Find where the given text appears and provide that cell's center as (X, Y) coordinate. 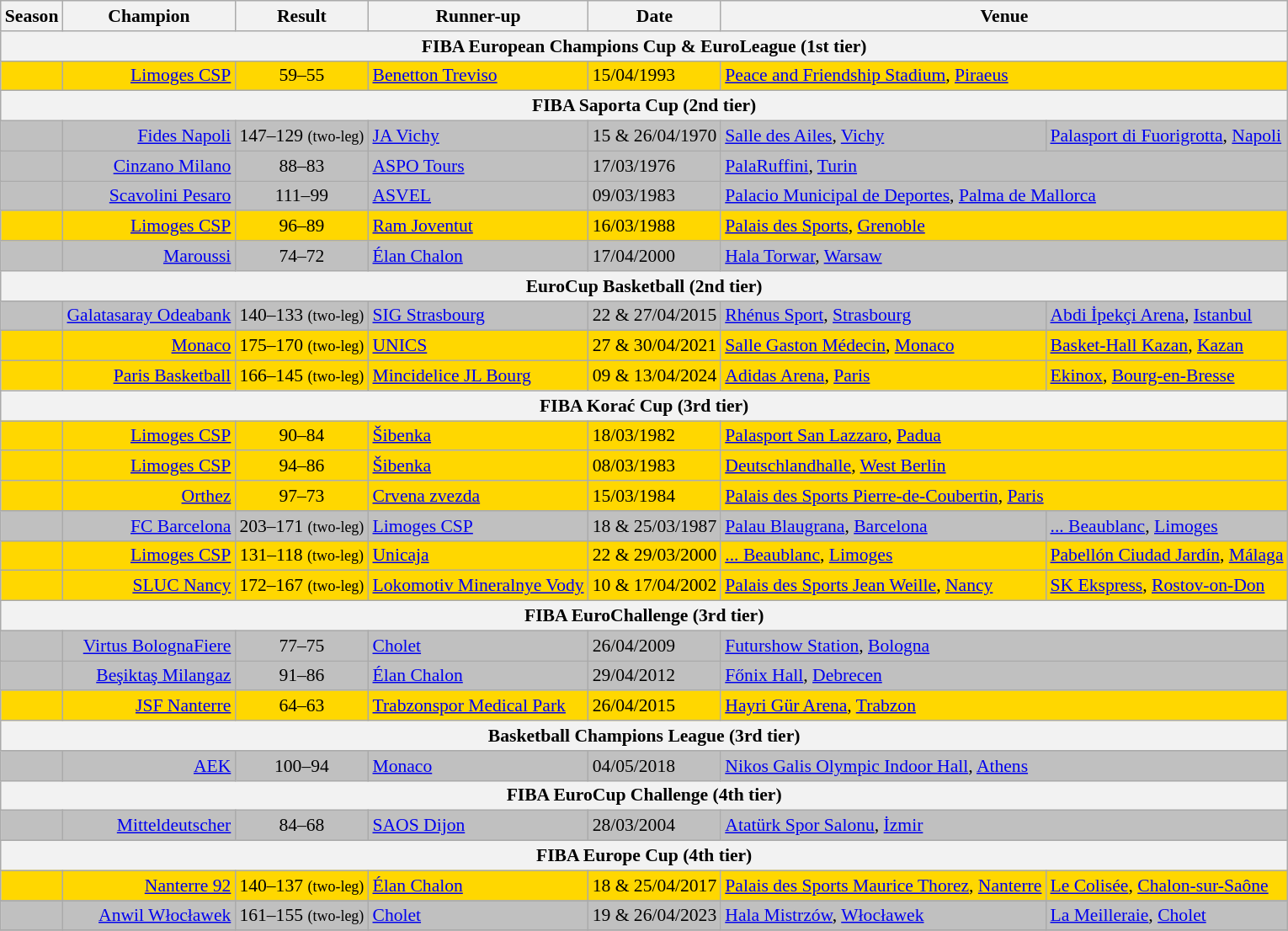
Season (32, 16)
Champion (148, 16)
ASPO Tours (478, 166)
FC Barcelona (148, 526)
Hayri Gür Arena, Trabzon (1003, 706)
Basket-Hall Kazan, Kazan (1167, 346)
UNICS (478, 346)
Palais des Sports Jean Weille, Nancy (883, 586)
Le Colisée, Chalon-sur-Saône (1167, 886)
Lokomotiv Mineralnye Vody (478, 586)
PalaRuffini, Turin (1003, 166)
84–68 (301, 826)
140–133 (two-leg) (301, 316)
Atatürk Spor Salonu, İzmir (1003, 826)
59–55 (301, 76)
15/04/1993 (655, 76)
Rhénus Sport, Strasbourg (883, 316)
Palacio Municipal de Deportes, Palma de Mallorca (1003, 196)
26/04/2015 (655, 706)
Adidas Arena, Paris (883, 376)
FIBA Korać Cup (3rd tier) (645, 406)
Virtus BolognaFiere (148, 646)
22 & 27/04/2015 (655, 316)
29/04/2012 (655, 676)
17/03/1976 (655, 166)
SK Ekspress, Rostov-on-Don (1167, 586)
74–72 (301, 256)
Galatasaray Odeabank (148, 316)
JSF Nanterre (148, 706)
Ram Joventut (478, 226)
26/04/2009 (655, 646)
04/05/2018 (655, 766)
Abdi İpekçi Arena, Istanbul (1167, 316)
Főnix Hall, Debrecen (1003, 676)
FIBA Saporta Cup (2nd tier) (645, 106)
Cinzano Milano (148, 166)
88–83 (301, 166)
100–94 (301, 766)
19 & 26/04/2023 (655, 916)
SAOS Dijon (478, 826)
18/03/1982 (655, 436)
Palasport di Fuorigrotta, Napoli (1167, 136)
Beşiktaş Milangaz (148, 676)
91–86 (301, 676)
Date (655, 16)
SIG Strasbourg (478, 316)
97–73 (301, 496)
Nikos Galis Olympic Indoor Hall, Athens (1003, 766)
Deutschlandhalle, West Berlin (1003, 466)
64–63 (301, 706)
Benetton Treviso (478, 76)
15/03/1984 (655, 496)
FIBA EuroChallenge (3rd tier) (645, 616)
77–75 (301, 646)
FIBA European Champions Cup & EuroLeague (1st tier) (645, 46)
Paris Basketball (148, 376)
27 & 30/04/2021 (655, 346)
La Meilleraie, Cholet (1167, 916)
90–84 (301, 436)
147–129 (two-leg) (301, 136)
Orthez (148, 496)
Palais des Sports Maurice Thorez, Nanterre (883, 886)
131–118 (two-leg) (301, 556)
22 & 29/03/2000 (655, 556)
15 & 26/04/1970 (655, 136)
18 & 25/03/1987 (655, 526)
Mitteldeutscher (148, 826)
10 & 17/04/2002 (655, 586)
AEK (148, 766)
17/04/2000 (655, 256)
Salle des Ailes, Vichy (883, 136)
203–171 (two-leg) (301, 526)
Unicaja (478, 556)
172–167 (two-leg) (301, 586)
175–170 (two-leg) (301, 346)
09/03/1983 (655, 196)
Venue (1003, 16)
Palais des Sports, Grenoble (1003, 226)
Hala Torwar, Warsaw (1003, 256)
Pabellón Ciudad Jardín, Málaga (1167, 556)
Fides Napoli (148, 136)
Crvena zvezda (478, 496)
Hala Mistrzów, Włocławek (883, 916)
Basketball Champions League (3rd tier) (645, 736)
96–89 (301, 226)
Ekinox, Bourg-en-Bresse (1167, 376)
Nanterre 92 (148, 886)
18 & 25/04/2017 (655, 886)
28/03/2004 (655, 826)
Result (301, 16)
08/03/1983 (655, 466)
Salle Gaston Médecin, Monaco (883, 346)
140–137 (two-leg) (301, 886)
Scavolini Pesaro (148, 196)
Palau Blaugrana, Barcelona (883, 526)
Anwil Włocławek (148, 916)
Runner-up (478, 16)
166–145 (two-leg) (301, 376)
FIBA Europe Cup (4th tier) (645, 856)
94–86 (301, 466)
EuroCup Basketball (2nd tier) (645, 286)
Futurshow Station, Bologna (1003, 646)
SLUC Nancy (148, 586)
ASVEL (478, 196)
FIBA EuroCup Challenge (4th tier) (645, 795)
09 & 13/04/2024 (655, 376)
Palais des Sports Pierre-de-Coubertin, Paris (1003, 496)
16/03/1988 (655, 226)
Maroussi (148, 256)
111–99 (301, 196)
161–155 (two-leg) (301, 916)
Trabzonspor Medical Park (478, 706)
JA Vichy (478, 136)
Palasport San Lazzaro, Padua (1003, 436)
Peace and Friendship Stadium, Piraeus (1003, 76)
Mincidelice JL Bourg (478, 376)
